Output the [X, Y] coordinate of the center of the cell containing the given text.  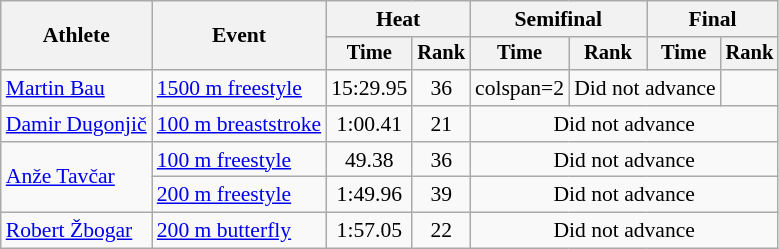
1:49.96 [369, 195]
200 m butterfly [239, 231]
Robert Žbogar [76, 231]
Final [713, 19]
Semifinal [558, 19]
21 [441, 124]
Martin Bau [76, 88]
15:29.95 [369, 88]
Heat [398, 19]
Athlete [76, 36]
49.38 [369, 160]
100 m breaststroke [239, 124]
100 m freestyle [239, 160]
1:57.05 [369, 231]
colspan=2 [520, 88]
1500 m freestyle [239, 88]
1:00.41 [369, 124]
39 [441, 195]
200 m freestyle [239, 195]
Damir Dugonjič [76, 124]
22 [441, 231]
Event [239, 36]
Anže Tavčar [76, 178]
